From the cell containing the given text, extract its center point as [x, y] coordinate. 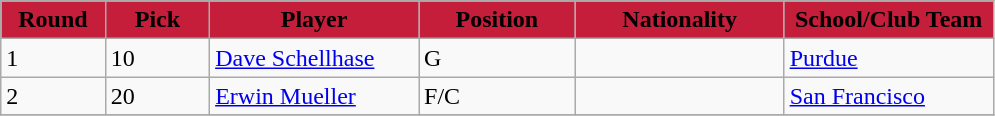
Dave Schellhase [314, 58]
Nationality [680, 20]
San Francisco [888, 96]
Erwin Mueller [314, 96]
Round [53, 20]
Player [314, 20]
10 [157, 58]
Purdue [888, 58]
Pick [157, 20]
Position [498, 20]
20 [157, 96]
G [498, 58]
School/Club Team [888, 20]
2 [53, 96]
1 [53, 58]
F/C [498, 96]
